Find where the given text appears and provide that cell's center as (X, Y) coordinate. 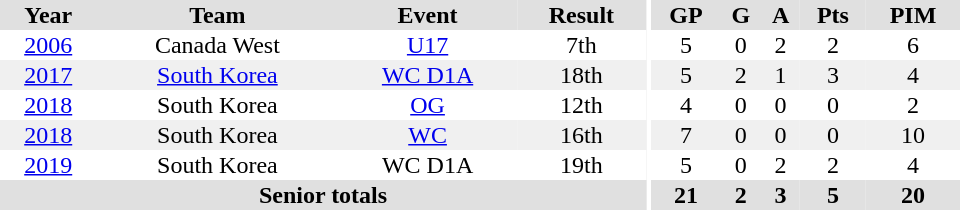
2006 (48, 45)
19th (582, 165)
WC (427, 135)
GP (686, 15)
12th (582, 105)
Result (582, 15)
1 (780, 75)
Year (48, 15)
2017 (48, 75)
10 (913, 135)
6 (913, 45)
Canada West (217, 45)
Senior totals (323, 195)
7 (686, 135)
Team (217, 15)
G (740, 15)
Pts (833, 15)
20 (913, 195)
OG (427, 105)
PIM (913, 15)
A (780, 15)
21 (686, 195)
7th (582, 45)
18th (582, 75)
2019 (48, 165)
16th (582, 135)
Event (427, 15)
U17 (427, 45)
